Return (X, Y) of the center of cell containing provided text 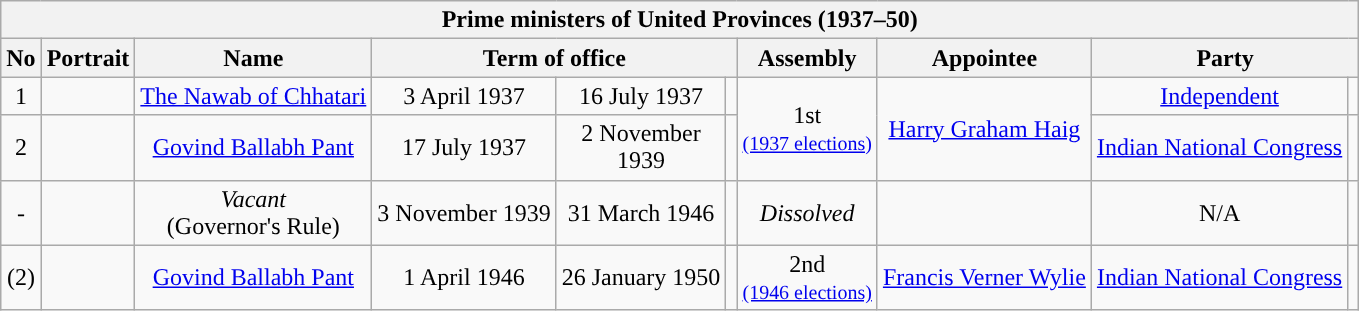
Independent (1219, 96)
Dissolved (807, 212)
N/A (1219, 212)
The Nawab of Chhatari (254, 96)
Assembly (807, 58)
Portrait (88, 58)
2 November1939 (641, 148)
26 January 1950 (641, 278)
1 (21, 96)
17 July 1937 (464, 148)
2 (21, 148)
2nd(1946 elections) (807, 278)
16 July 1937 (641, 96)
Harry Graham Haig (984, 128)
1 April 1946 (464, 278)
Term of office (554, 58)
No (21, 58)
Francis Verner Wylie (984, 278)
Prime ministers of United Provinces (1937–50) (680, 20)
(2) (21, 278)
Name (254, 58)
3 April 1937 (464, 96)
Appointee (984, 58)
Party (1224, 58)
Vacant(Governor's Rule) (254, 212)
1st(1937 elections) (807, 128)
31 March 1946 (641, 212)
- (21, 212)
3 November 1939 (464, 212)
